Pinpoint the cell where the given text exists, returning its (X, Y) midpoint coordinate. 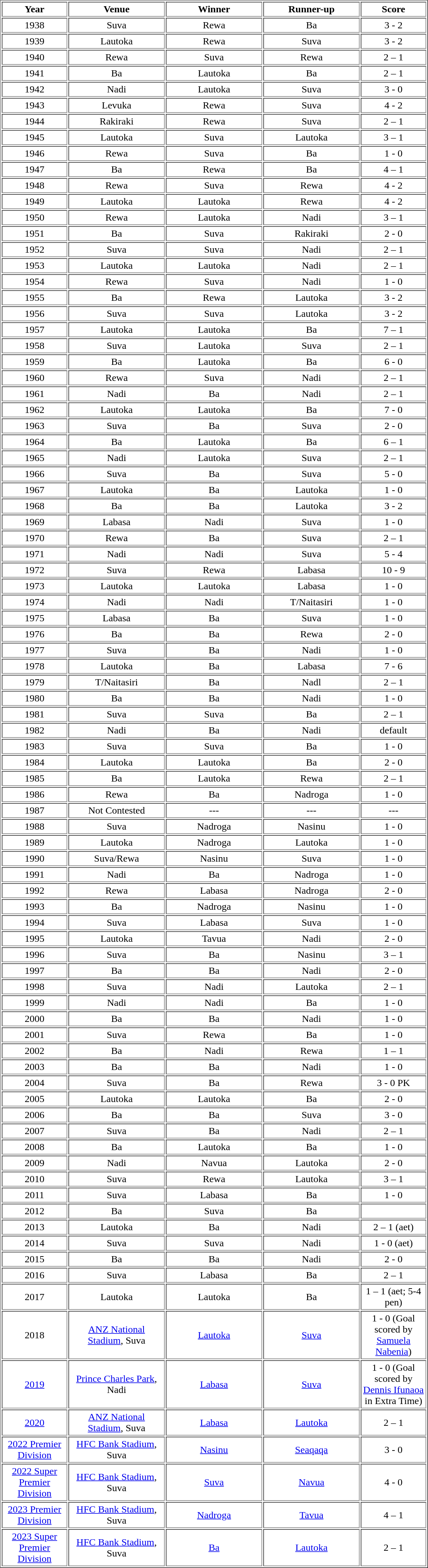
1944 (35, 122)
2016 (35, 1275)
1 - 0 (Goal scored by Dennis Ifunaoa in Extra Time) (394, 1384)
1973 (35, 586)
1981 (35, 714)
2001 (35, 1035)
1938 (35, 25)
Levuka (116, 105)
1980 (35, 699)
2005 (35, 1099)
2022 Super Premier Division (35, 1482)
1950 (35, 218)
Score (394, 9)
1960 (35, 378)
1951 (35, 233)
1993 (35, 906)
2 – 1 (aet) (394, 1227)
1976 (35, 634)
1992 (35, 891)
1990 (35, 859)
1987 (35, 810)
2003 (35, 1067)
2019 (35, 1384)
2014 (35, 1243)
1958 (35, 346)
1959 (35, 362)
2015 (35, 1259)
1962 (35, 410)
1986 (35, 795)
default (394, 731)
7 - 0 (394, 410)
1984 (35, 763)
2009 (35, 1163)
1964 (35, 442)
1988 (35, 827)
1994 (35, 923)
1941 (35, 73)
2004 (35, 1083)
1983 (35, 746)
1999 (35, 1003)
7 - 6 (394, 666)
1940 (35, 58)
2000 (35, 1019)
1968 (35, 506)
2018 (35, 1335)
1947 (35, 169)
Prince Charles Park, Nadi (116, 1384)
Winner (214, 9)
1978 (35, 666)
1 – 1 (aet; 5-4 pen) (394, 1297)
1955 (35, 297)
1 - 0 (aet) (394, 1243)
1943 (35, 105)
2013 (35, 1227)
2012 (35, 1211)
10 - 9 (394, 570)
2022 Premier Division (35, 1450)
2008 (35, 1147)
1995 (35, 938)
1946 (35, 154)
2020 (35, 1423)
6 - 0 (394, 362)
1 – 1 (394, 1051)
1948 (35, 186)
Year (35, 9)
1961 (35, 394)
1997 (35, 971)
3 - 0 PK (394, 1083)
1989 (35, 842)
1967 (35, 490)
1975 (35, 618)
5 - 4 (394, 554)
1957 (35, 330)
1963 (35, 426)
2006 (35, 1115)
7 – 1 (394, 330)
4 - 0 (394, 1482)
6 – 1 (394, 442)
1 - 0 (Goal scored by Samuela Nabenia) (394, 1335)
1996 (35, 955)
Nadl (311, 682)
5 - 0 (394, 474)
1969 (35, 522)
1970 (35, 538)
2007 (35, 1131)
1971 (35, 554)
1949 (35, 201)
1942 (35, 90)
Suva/Rewa (116, 859)
1979 (35, 682)
Not Contested (116, 810)
2011 (35, 1195)
Runner-up (311, 9)
1998 (35, 987)
1985 (35, 778)
1977 (35, 650)
Venue (116, 9)
2023 Super Premier Division (35, 1548)
2017 (35, 1297)
1952 (35, 250)
1991 (35, 874)
1982 (35, 731)
Seaqaqa (311, 1450)
1956 (35, 314)
1966 (35, 474)
2023 Premier Division (35, 1515)
1965 (35, 458)
1945 (35, 137)
1939 (35, 41)
1953 (35, 265)
2002 (35, 1051)
1972 (35, 570)
2010 (35, 1179)
1974 (35, 602)
1954 (35, 282)
